Determine the (x, y) coordinate at the center of the cell enclosing the given text.  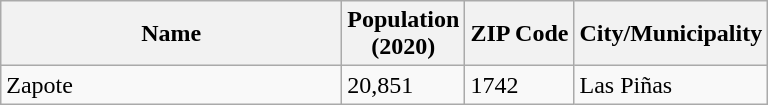
Name (172, 34)
1742 (520, 85)
City/Municipality (671, 34)
Zapote (172, 85)
20,851 (404, 85)
Population(2020) (404, 34)
Las Piñas (671, 85)
ZIP Code (520, 34)
